For the text-containing cell, return its midpoint in [x, y] coordinate format. 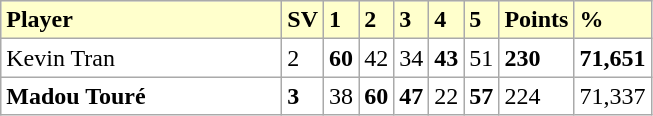
230 [536, 58]
4 [446, 20]
1 [342, 20]
42 [376, 58]
34 [412, 58]
22 [446, 96]
71,337 [612, 96]
5 [482, 20]
Kevin Tran [142, 58]
71,651 [612, 58]
Player [142, 20]
38 [342, 96]
% [612, 20]
SV [303, 20]
Points [536, 20]
43 [446, 58]
224 [536, 96]
47 [412, 96]
Madou Touré [142, 96]
51 [482, 58]
57 [482, 96]
